Extract the [x, y] coordinate from the center of the cell holding the provided text.  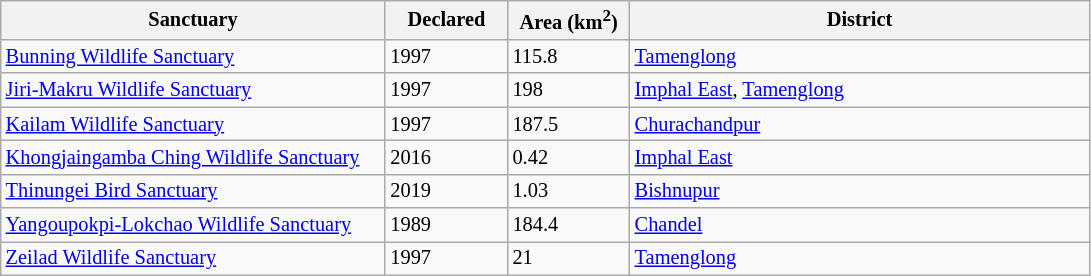
Bunning Wildlife Sanctuary [194, 56]
1989 [446, 225]
Khongjaingamba Ching Wildlife Sanctuary [194, 157]
21 [569, 258]
Area (km2) [569, 20]
Kailam Wildlife Sanctuary [194, 124]
Thinungei Bird Sanctuary [194, 191]
Chandel [860, 225]
Churachandpur [860, 124]
2019 [446, 191]
District [860, 20]
198 [569, 90]
Zeilad Wildlife Sanctuary [194, 258]
1.03 [569, 191]
Imphal East, Tamenglong [860, 90]
Imphal East [860, 157]
Bishnupur [860, 191]
Jiri-Makru Wildlife Sanctuary [194, 90]
Declared [446, 20]
187.5 [569, 124]
184.4 [569, 225]
115.8 [569, 56]
Yangoupokpi-Lokchao Wildlife Sanctuary [194, 225]
2016 [446, 157]
0.42 [569, 157]
Sanctuary [194, 20]
